Scan for the cell matching the given text and deliver its (X, Y) coordinate at center. 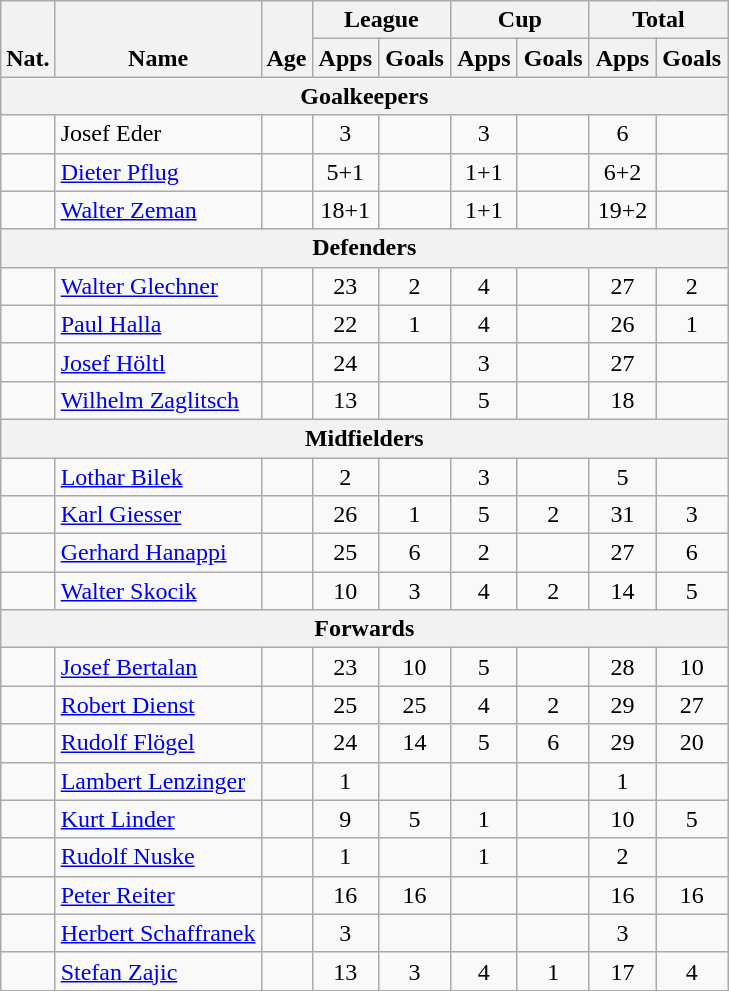
20 (692, 743)
Karl Giesser (158, 515)
Josef Höltl (158, 362)
Cup (520, 20)
Midfielders (364, 438)
Name (158, 39)
9 (346, 819)
Walter Glechner (158, 286)
Lothar Bilek (158, 477)
Defenders (364, 248)
Wilhelm Zaglitsch (158, 400)
Peter Reiter (158, 895)
Walter Zeman (158, 210)
6+2 (622, 172)
Goalkeepers (364, 96)
31 (622, 515)
18 (622, 400)
Josef Bertalan (158, 667)
Herbert Schaffranek (158, 933)
Rudolf Flögel (158, 743)
5+1 (346, 172)
Kurt Linder (158, 819)
Robert Dienst (158, 705)
Dieter Pflug (158, 172)
Rudolf Nuske (158, 857)
Gerhard Hanappi (158, 553)
22 (346, 324)
League (382, 20)
19+2 (622, 210)
Forwards (364, 629)
Nat. (28, 39)
Total (658, 20)
Lambert Lenzinger (158, 781)
18+1 (346, 210)
17 (622, 971)
Walter Skocik (158, 591)
Stefan Zajic (158, 971)
Age (286, 39)
Paul Halla (158, 324)
Josef Eder (158, 134)
28 (622, 667)
